Return the (X, Y) coordinate for the center point of the cell that contains the specified text.  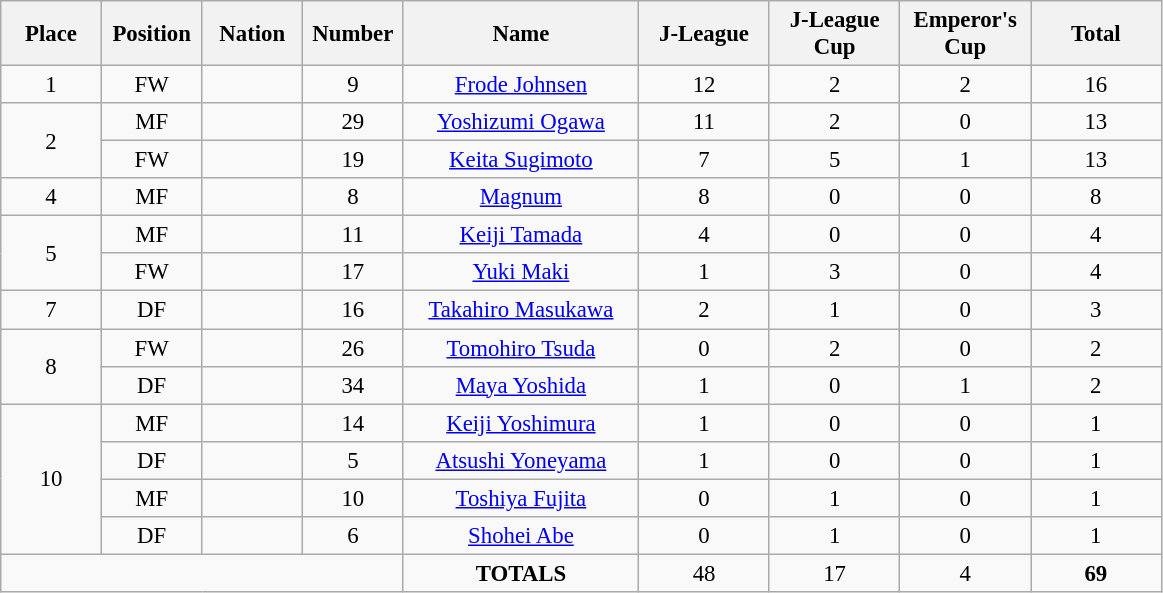
Yuki Maki (521, 273)
26 (354, 348)
Toshiya Fujita (521, 498)
6 (354, 536)
Position (152, 34)
Atsushi Yoneyama (521, 460)
34 (354, 385)
Shohei Abe (521, 536)
Total (1096, 34)
12 (704, 85)
Takahiro Masukawa (521, 310)
Yoshizumi Ogawa (521, 122)
Maya Yoshida (521, 385)
Emperor's Cup (966, 34)
19 (354, 160)
Magnum (521, 197)
Keiji Yoshimura (521, 423)
Tomohiro Tsuda (521, 348)
Number (354, 34)
Keiji Tamada (521, 235)
9 (354, 85)
J-League (704, 34)
TOTALS (521, 573)
Frode Johnsen (521, 85)
J-League Cup (834, 34)
Nation (252, 34)
Keita Sugimoto (521, 160)
69 (1096, 573)
29 (354, 122)
14 (354, 423)
Place (52, 34)
Name (521, 34)
48 (704, 573)
